Output the (X, Y) coordinate of the center of the cell containing the given text.  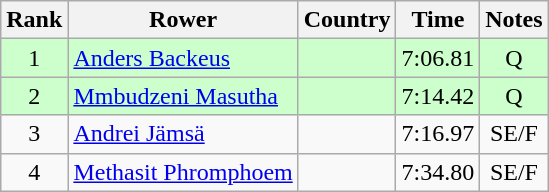
Methasit Phromphoem (183, 172)
3 (34, 134)
Country (347, 20)
Rank (34, 20)
Rower (183, 20)
1 (34, 58)
7:16.97 (438, 134)
2 (34, 96)
Notes (514, 20)
7:14.42 (438, 96)
7:34.80 (438, 172)
4 (34, 172)
Mmbudzeni Masutha (183, 96)
Time (438, 20)
Andrei Jämsä (183, 134)
Anders Backeus (183, 58)
7:06.81 (438, 58)
